Extract the (X, Y) coordinate from the center of the cell holding the provided text.  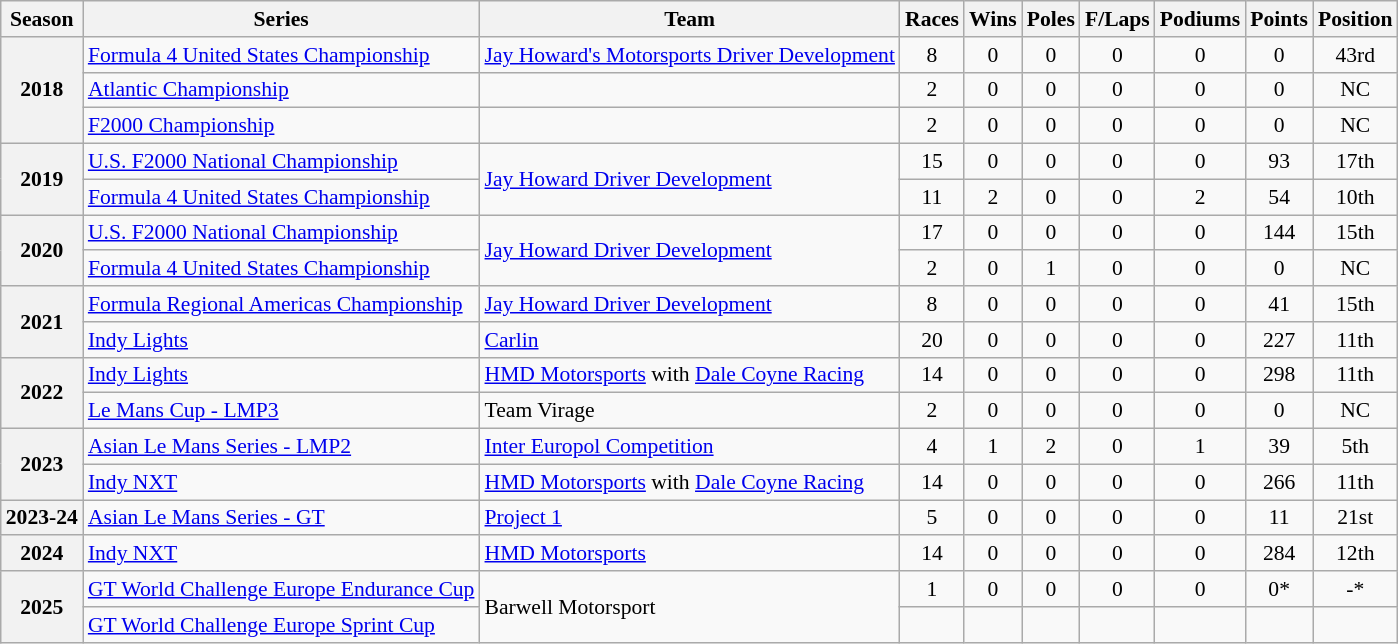
266 (1279, 482)
Poles (1051, 19)
Le Mans Cup - LMP3 (282, 411)
41 (1279, 304)
2023 (42, 464)
Races (932, 19)
2021 (42, 322)
298 (1279, 375)
GT World Challenge Europe Endurance Cup (282, 589)
Inter Europol Competition (689, 447)
284 (1279, 554)
Asian Le Mans Series - GT (282, 518)
Jay Howard's Motorsports Driver Development (689, 55)
54 (1279, 197)
Podiums (1200, 19)
10th (1355, 197)
Points (1279, 19)
Formula Regional Americas Championship (282, 304)
39 (1279, 447)
Atlantic Championship (282, 90)
2018 (42, 90)
17th (1355, 162)
2023-24 (42, 518)
20 (932, 340)
0* (1279, 589)
2022 (42, 392)
Season (42, 19)
HMD Motorsports (689, 554)
F2000 Championship (282, 126)
144 (1279, 233)
Position (1355, 19)
Team (689, 19)
12th (1355, 554)
43rd (1355, 55)
5 (932, 518)
2025 (42, 606)
2019 (42, 180)
Series (282, 19)
Asian Le Mans Series - LMP2 (282, 447)
-* (1355, 589)
21st (1355, 518)
GT World Challenge Europe Sprint Cup (282, 625)
227 (1279, 340)
15 (932, 162)
2020 (42, 250)
Barwell Motorsport (689, 606)
93 (1279, 162)
Wins (993, 19)
Team Virage (689, 411)
2024 (42, 554)
17 (932, 233)
4 (932, 447)
F/Laps (1118, 19)
5th (1355, 447)
Carlin (689, 340)
Project 1 (689, 518)
